Extract the (X, Y) coordinate from the center of the cell holding the provided text.  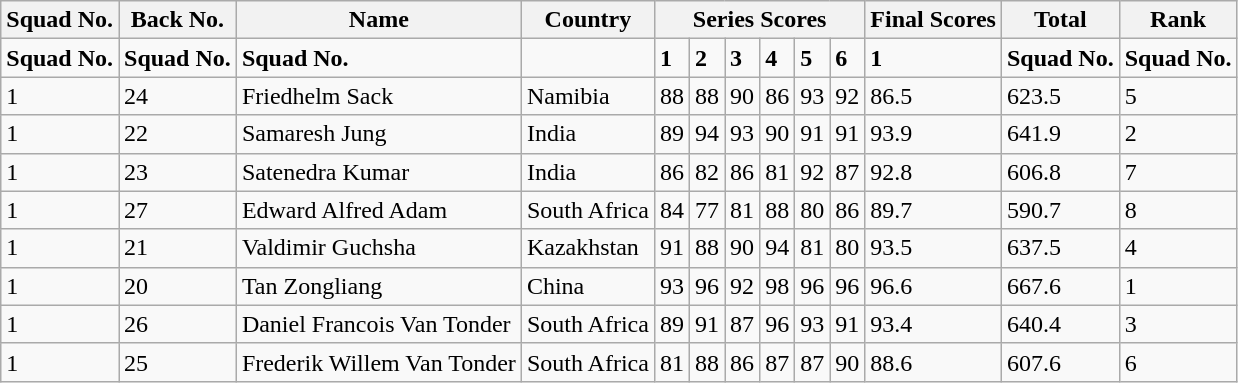
93.5 (934, 248)
Country (588, 20)
Valdimir Guchsha (378, 248)
Friedhelm Sack (378, 96)
23 (178, 172)
86.5 (934, 96)
22 (178, 134)
640.4 (1060, 324)
641.9 (1060, 134)
Name (378, 20)
Series Scores (759, 20)
Total (1060, 20)
Final Scores (934, 20)
667.6 (1060, 286)
Edward Alfred Adam (378, 210)
77 (708, 210)
25 (178, 362)
20 (178, 286)
China (588, 286)
623.5 (1060, 96)
606.8 (1060, 172)
89.7 (934, 210)
82 (708, 172)
7 (1178, 172)
Namibia (588, 96)
93.4 (934, 324)
Daniel Francois Van Tonder (378, 324)
27 (178, 210)
26 (178, 324)
590.7 (1060, 210)
Frederik Willem Van Tonder (378, 362)
Tan Zongliang (378, 286)
84 (672, 210)
Back No. (178, 20)
92.8 (934, 172)
96.6 (934, 286)
637.5 (1060, 248)
Rank (1178, 20)
21 (178, 248)
88.6 (934, 362)
24 (178, 96)
Satenedra Kumar (378, 172)
Kazakhstan (588, 248)
98 (778, 286)
607.6 (1060, 362)
93.9 (934, 134)
8 (1178, 210)
Samaresh Jung (378, 134)
